Determine the (X, Y) coordinate at the center of the cell enclosing the given text.  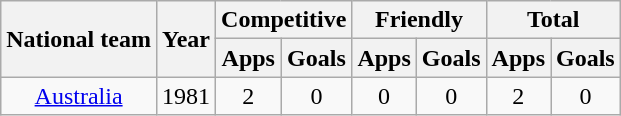
Australia (79, 96)
Total (553, 20)
National team (79, 39)
Competitive (284, 20)
Friendly (419, 20)
Year (186, 39)
1981 (186, 96)
